Locate the cell with the specified text and output its (X, Y) center coordinate. 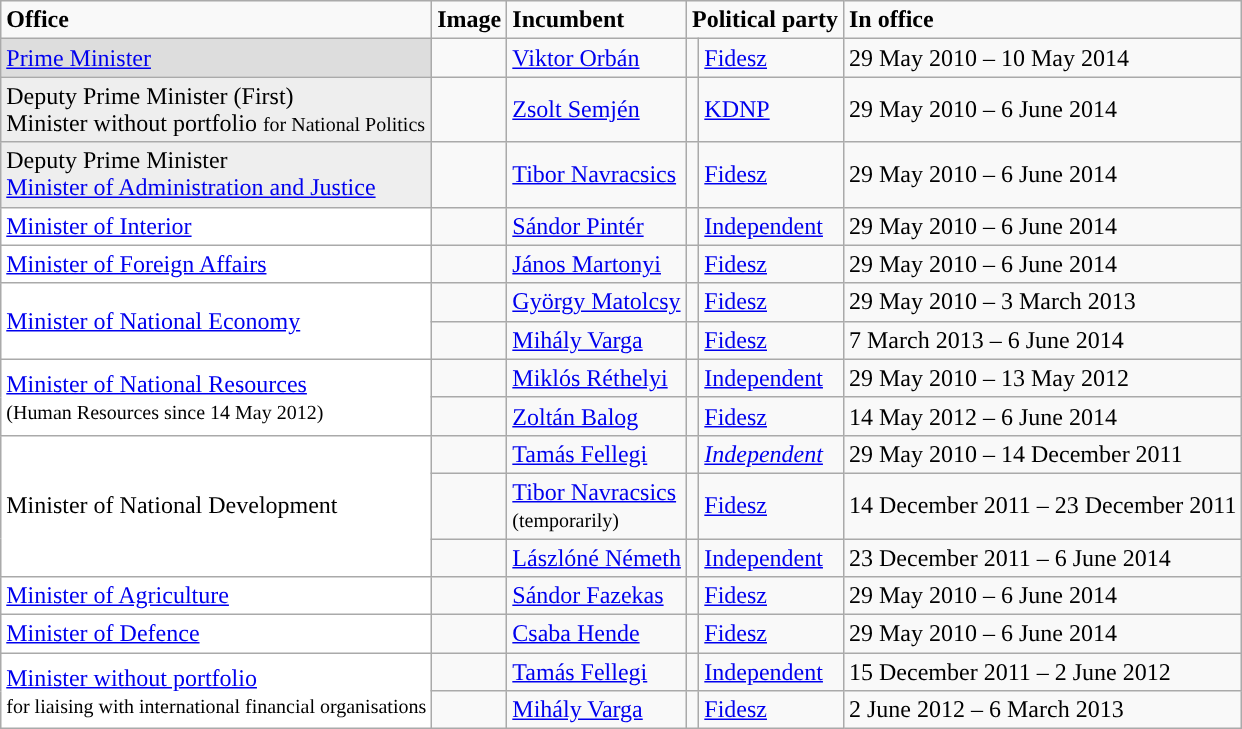
Deputy Prime MinisterMinister of Administration and Justice (216, 174)
Political party (764, 20)
Prime Minister (216, 58)
15 December 2011 – 2 June 2012 (1042, 672)
29 May 2010 – 10 May 2014 (1042, 58)
Minister of National Economy (216, 321)
Minister of Foreign Affairs (216, 264)
Csaba Hende (597, 634)
Minister of Defence (216, 634)
29 May 2010 – 13 May 2012 (1042, 378)
Minister of Agriculture (216, 596)
In office (1042, 20)
Deputy Prime Minister (First)Minister without portfolio for National Politics (216, 110)
Sándor Fazekas (597, 596)
Office (216, 20)
Image (470, 20)
Minister of Interior (216, 226)
Miklós Réthelyi (597, 378)
29 May 2010 – 14 December 2011 (1042, 454)
János Martonyi (597, 264)
7 March 2013 – 6 June 2014 (1042, 340)
14 May 2012 – 6 June 2014 (1042, 416)
Incumbent (597, 20)
Sándor Pintér (597, 226)
Tibor Navracsics(temporarily) (597, 506)
KDNP (772, 110)
Viktor Orbán (597, 58)
Zsolt Semjén (597, 110)
Tibor Navracsics (597, 174)
2 June 2012 – 6 March 2013 (1042, 710)
György Matolcsy (597, 302)
23 December 2011 – 6 June 2014 (1042, 557)
Minister of National Development (216, 506)
Zoltán Balog (597, 416)
29 May 2010 – 3 March 2013 (1042, 302)
Minister without portfoliofor liaising with international financial organisations (216, 691)
Minister of National Resources(Human Resources since 14 May 2012) (216, 397)
14 December 2011 – 23 December 2011 (1042, 506)
Lászlóné Németh (597, 557)
